Provide the (x, y) coordinate of the cell's center where the given text is located.  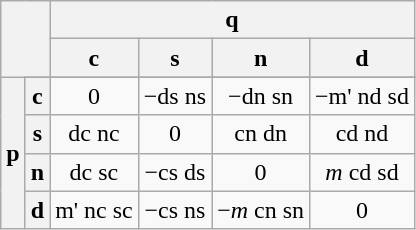
dc nc (94, 134)
q (232, 20)
m cd sd (362, 172)
−ds ns (174, 96)
−m' nd sd (362, 96)
m' nc sc (94, 210)
cn dn (261, 134)
dc sc (94, 172)
−dn sn (261, 96)
p (13, 153)
−cs ds (174, 172)
−cs ns (174, 210)
cd nd (362, 134)
−m cn sn (261, 210)
